From the cell containing the given text, extract its center point as [x, y] coordinate. 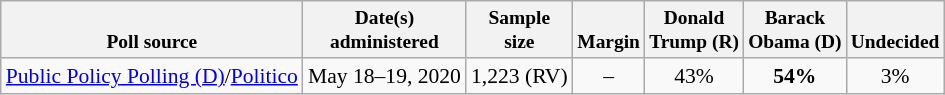
Public Policy Polling (D)/Politico [152, 76]
DonaldTrump (R) [694, 30]
Undecided [895, 30]
Samplesize [520, 30]
Date(s)administered [384, 30]
43% [694, 76]
BarackObama (D) [796, 30]
May 18–19, 2020 [384, 76]
– [609, 76]
1,223 (RV) [520, 76]
Poll source [152, 30]
54% [796, 76]
3% [895, 76]
Margin [609, 30]
